For the text-containing cell, return its midpoint in (X, Y) coordinate format. 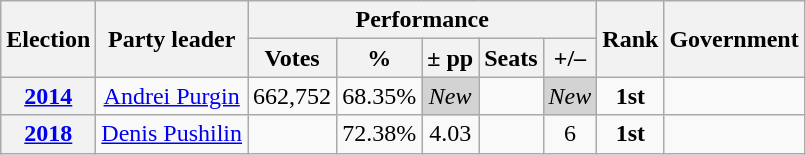
68.35% (380, 96)
662,752 (292, 96)
% (380, 58)
2018 (48, 134)
4.03 (450, 134)
72.38% (380, 134)
Election (48, 39)
2014 (48, 96)
Party leader (172, 39)
Votes (292, 58)
Rank (630, 39)
Seats (511, 58)
6 (570, 134)
Andrei Purgin (172, 96)
+/– (570, 58)
± pp (450, 58)
Denis Pushilin (172, 134)
Government (734, 39)
Performance (422, 20)
